Locate the cell with the specified text and output its (x, y) center coordinate. 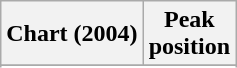
Chart (2004) (72, 34)
Peakposition (189, 34)
